Identify which cell holds the provided text, then report its (X, Y) central coordinate. 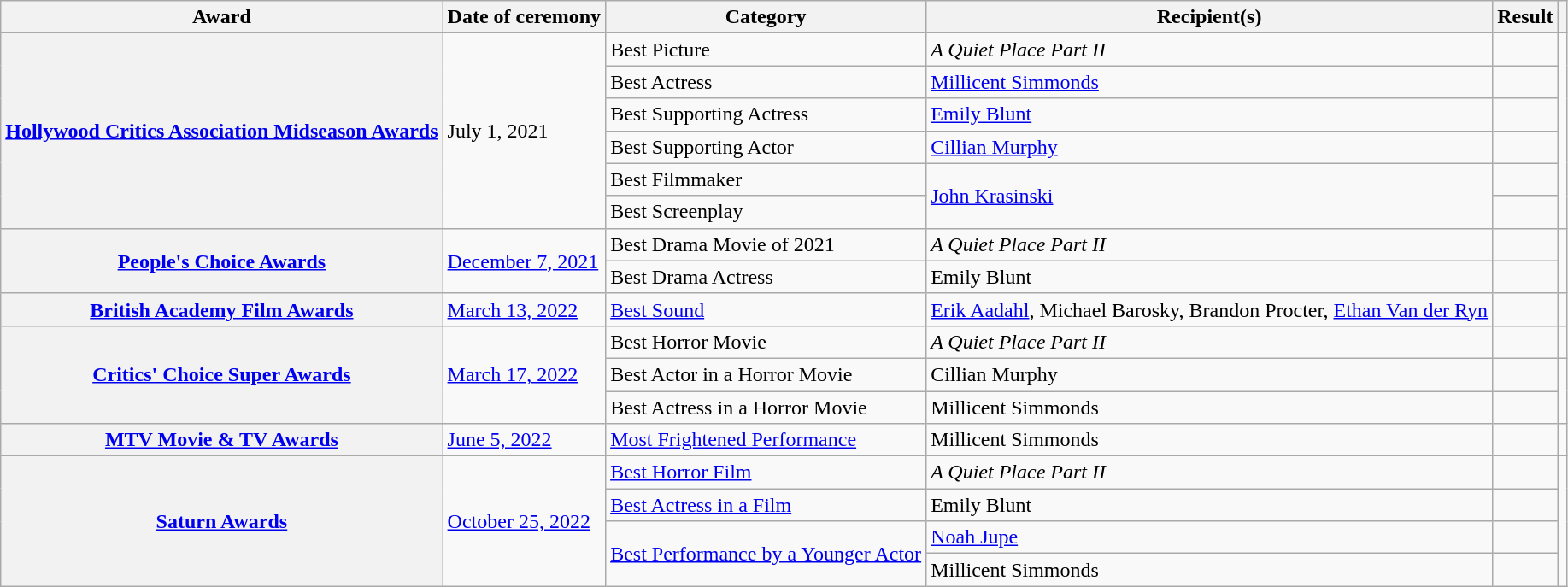
December 7, 2021 (525, 261)
Award (222, 17)
MTV Movie & TV Awards (222, 440)
Most Frightened Performance (766, 440)
Best Performance by a Younger Actor (766, 554)
Best Horror Film (766, 473)
March 17, 2022 (525, 374)
March 13, 2022 (525, 309)
Best Picture (766, 50)
July 1, 2021 (525, 131)
Date of ceremony (525, 17)
Recipient(s) (1210, 17)
Saturn Awards (222, 521)
Category (766, 17)
October 25, 2022 (525, 521)
John Krasinski (1210, 196)
Best Actress in a Horror Movie (766, 408)
June 5, 2022 (525, 440)
Best Horror Movie (766, 342)
Best Drama Movie of 2021 (766, 244)
Critics' Choice Super Awards (222, 374)
Best Supporting Actress (766, 114)
Best Filmmaker (766, 179)
Result (1525, 17)
Noah Jupe (1210, 537)
Best Supporting Actor (766, 147)
British Academy Film Awards (222, 309)
People's Choice Awards (222, 261)
Best Actor in a Horror Movie (766, 374)
Best Actress (766, 82)
Best Sound (766, 309)
Best Screenplay (766, 212)
Best Drama Actress (766, 277)
Hollywood Critics Association Midseason Awards (222, 131)
Erik Aadahl, Michael Barosky, Brandon Procter, Ethan Van der Ryn (1210, 309)
Best Actress in a Film (766, 505)
